For the text-containing cell, return its midpoint in (x, y) coordinate format. 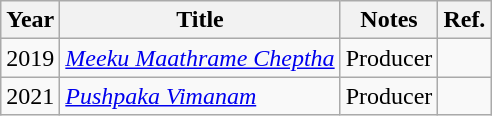
Meeku Maathrame Cheptha (200, 58)
2021 (30, 96)
Title (200, 20)
Notes (389, 20)
Ref. (464, 20)
Year (30, 20)
2019 (30, 58)
Pushpaka Vimanam (200, 96)
